Identify which cell holds the provided text, then report its (X, Y) central coordinate. 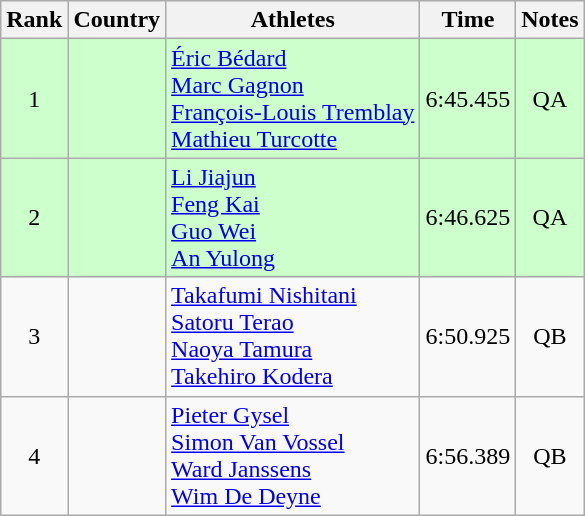
Time (468, 20)
3 (34, 336)
Athletes (293, 20)
6:50.925 (468, 336)
6:46.625 (468, 218)
2 (34, 218)
4 (34, 456)
Notes (550, 20)
1 (34, 98)
Éric Bédard Marc Gagnon François-Louis Tremblay Mathieu Turcotte (293, 98)
Rank (34, 20)
Li Jiajun Feng Kai Guo Wei An Yulong (293, 218)
Takafumi Nishitani Satoru Terao Naoya Tamura Takehiro Kodera (293, 336)
Pieter Gysel Simon Van Vossel Ward Janssens Wim De Deyne (293, 456)
Country (117, 20)
6:56.389 (468, 456)
6:45.455 (468, 98)
